Extract the (X, Y) coordinate from the center of the cell holding the provided text.  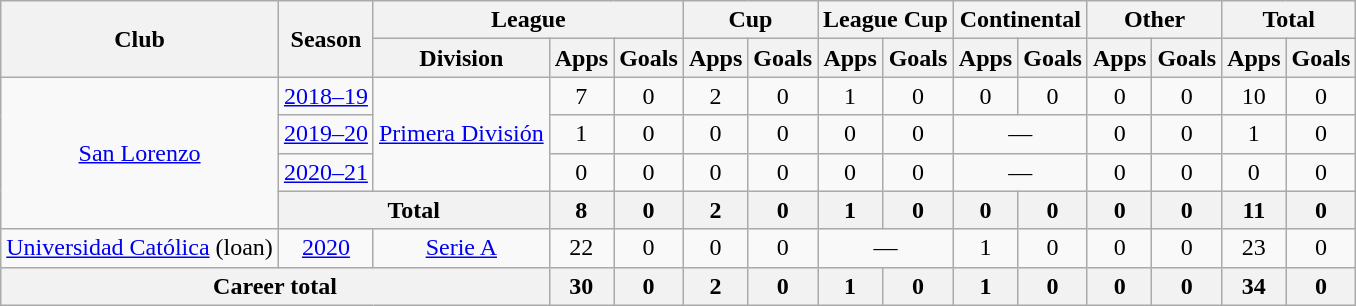
Cup (750, 20)
Primera División (461, 134)
Career total (275, 286)
San Lorenzo (140, 153)
League (528, 20)
Other (1154, 20)
2019–20 (326, 134)
League Cup (886, 20)
Division (461, 58)
11 (1254, 210)
10 (1254, 96)
2018–19 (326, 96)
2020–21 (326, 172)
34 (1254, 286)
2020 (326, 248)
8 (581, 210)
Club (140, 39)
23 (1254, 248)
22 (581, 248)
Serie A (461, 248)
Season (326, 39)
7 (581, 96)
30 (581, 286)
Continental (1020, 20)
Universidad Católica (loan) (140, 248)
